Return [X, Y] of the center of cell containing provided text 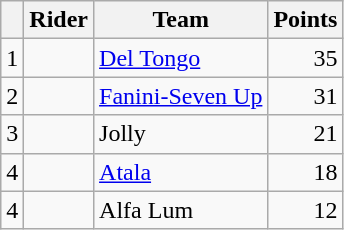
18 [306, 172]
21 [306, 134]
Del Tongo [181, 58]
Alfa Lum [181, 210]
Team [181, 20]
Rider [59, 20]
Atala [181, 172]
31 [306, 96]
Fanini-Seven Up [181, 96]
Points [306, 20]
12 [306, 210]
Jolly [181, 134]
35 [306, 58]
1 [12, 58]
3 [12, 134]
2 [12, 96]
